Provide the [x, y] coordinate of the cell's center where the given text is located.  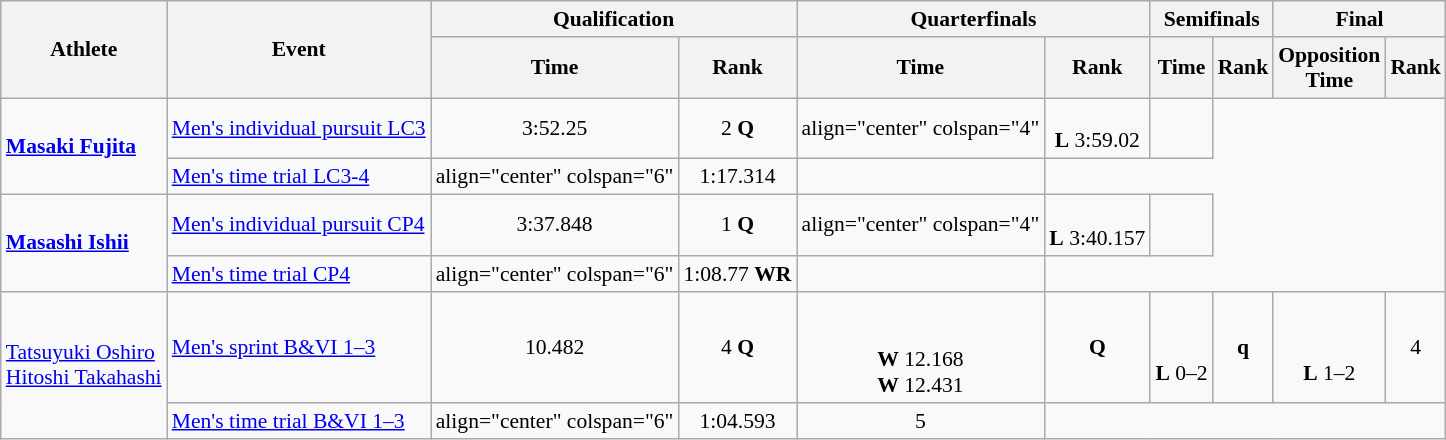
Athlete [84, 50]
4 Q [737, 347]
Men's time trial B&VI 1–3 [299, 422]
Masashi Ishii [84, 244]
2 Q [737, 128]
Masaki Fujita [84, 146]
Quarterfinals [974, 19]
1 Q [737, 226]
10.482 [555, 347]
1:04.593 [737, 422]
Men's sprint B&VI 1–3 [299, 347]
1:08.77 WR [737, 274]
L 3:59.02 [1097, 128]
1:17.314 [737, 177]
L 3:40.157 [1097, 226]
Tatsuyuki Oshiro Hitoshi Takahashi [84, 365]
Qualification [614, 19]
Men's time trial CP4 [299, 274]
OppositionTime [1329, 68]
Event [299, 50]
Final [1360, 19]
3:37.848 [555, 226]
Semifinals [1212, 19]
3:52.25 [555, 128]
Men's time trial LC3-4 [299, 177]
4 [1416, 347]
W 12.168 W 12.431 [921, 347]
5 [921, 422]
Men's individual pursuit CP4 [299, 226]
L 1–2 [1329, 347]
Men's individual pursuit LC3 [299, 128]
L 0–2 [1181, 347]
q [1244, 347]
Q [1097, 347]
